Scan for the cell matching the given text and deliver its [X, Y] coordinate at center. 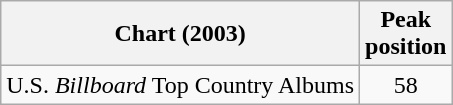
U.S. Billboard Top Country Albums [180, 85]
Chart (2003) [180, 34]
58 [406, 85]
Peakposition [406, 34]
